Return (x, y) of the center of cell containing provided text 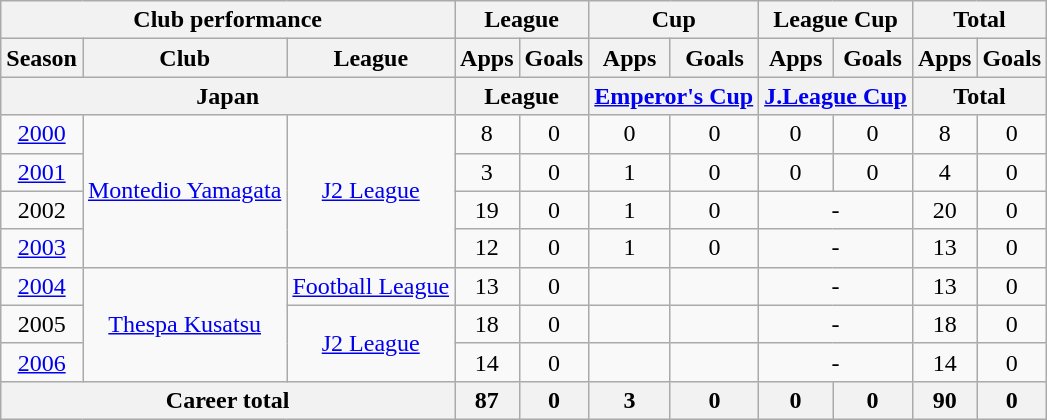
20 (944, 210)
87 (487, 400)
2001 (42, 172)
2003 (42, 248)
2002 (42, 210)
Season (42, 58)
2005 (42, 324)
Cup (674, 20)
Career total (228, 400)
2004 (42, 286)
12 (487, 248)
19 (487, 210)
J.League Cup (836, 96)
90 (944, 400)
League Cup (836, 20)
Japan (228, 96)
Football League (371, 286)
Thespa Kusatsu (184, 324)
Montedio Yamagata (184, 191)
4 (944, 172)
Emperor's Cup (674, 96)
Club performance (228, 20)
2000 (42, 134)
Club (184, 58)
2006 (42, 362)
